Provide the (X, Y) coordinate of the cell's center where the given text is located.  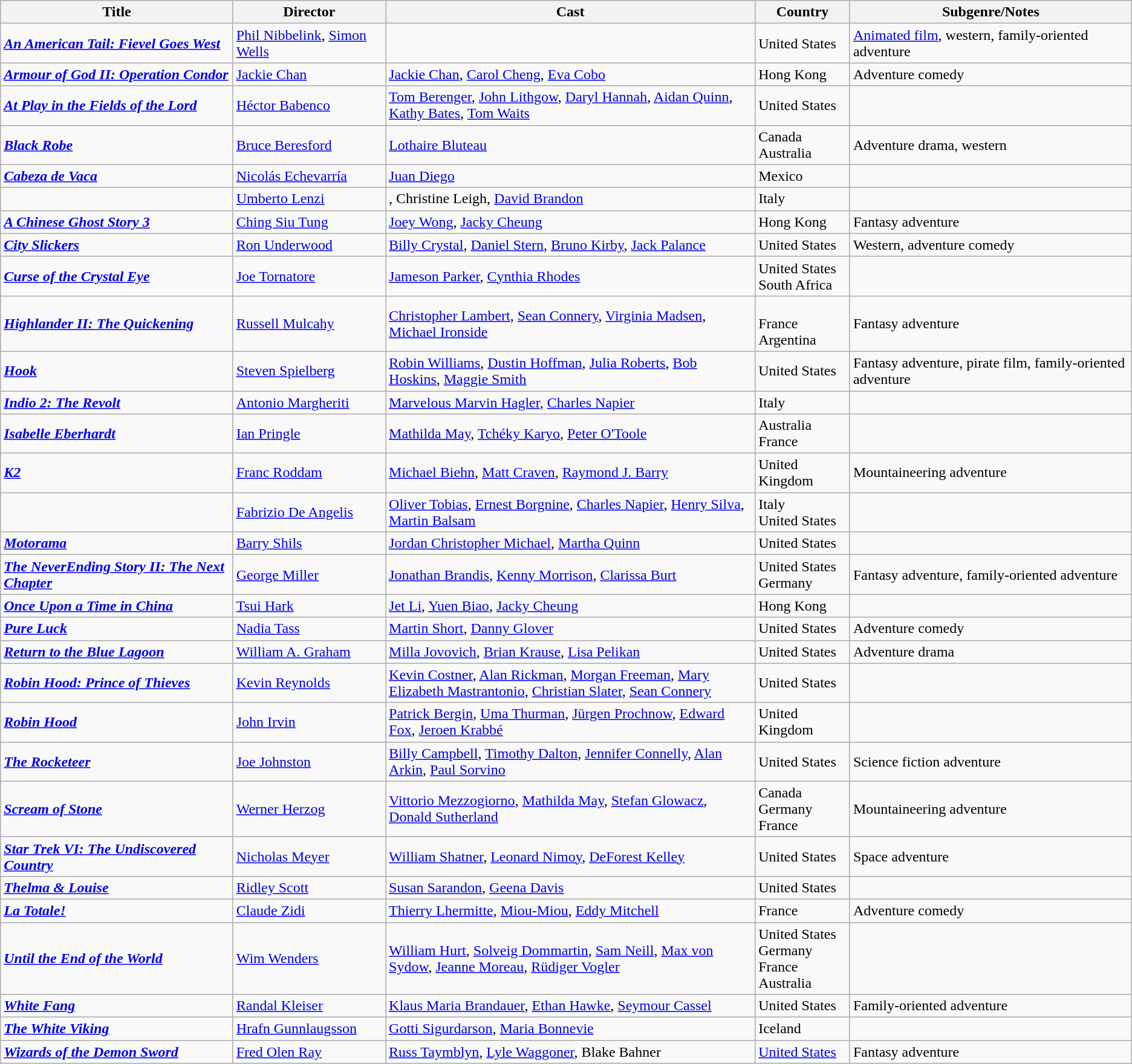
Robin Hood (117, 722)
Joe Johnston (309, 762)
Subgenre/Notes (990, 12)
United StatesSouth Africa (803, 276)
Kevin Costner, Alan Rickman, Morgan Freeman, Mary Elizabeth Mastrantonio, Christian Slater, Sean Connery (571, 683)
Russell Mulcahy (309, 323)
Black Robe (117, 145)
Pure Luck (117, 629)
Russ Taymblyn, Lyle Waggoner, Blake Bahner (571, 1052)
Martin Short, Danny Glover (571, 629)
Nadia Tass (309, 629)
Nicolás Echevarría (309, 176)
Susan Sarandon, Geena Davis (571, 887)
Franc Roddam (309, 473)
Scream of Stone (117, 809)
AustraliaFrance (803, 434)
Juan Diego (571, 176)
Country (803, 12)
Highlander II: The Quickening (117, 323)
Armour of God II: Operation Condor (117, 74)
Marvelous Marvin Hagler, Charles Napier (571, 402)
France (803, 910)
The Rocketeer (117, 762)
Until the End of the World (117, 959)
Wim Wenders (309, 959)
Tom Berenger, John Lithgow, Daryl Hannah, Aidan Quinn, Kathy Bates, Tom Waits (571, 105)
Western, adventure comedy (990, 245)
Joe Tornatore (309, 276)
Fabrizio De Angelis (309, 513)
Animated film, western, family-oriented adventure (990, 44)
Milla Jovovich, Brian Krause, Lisa Pelikan (571, 652)
Adventure drama (990, 652)
Jackie Chan (309, 74)
William Shatner, Leonard Nimoy, DeForest Kelley (571, 856)
United StatesGermany (803, 574)
Christopher Lambert, Sean Connery, Virginia Madsen, Michael Ironside (571, 323)
The NeverEnding Story II: The Next Chapter (117, 574)
ItalyUnited States (803, 513)
Jameson Parker, Cynthia Rhodes (571, 276)
Werner Herzog (309, 809)
Gotti Sigurdarson, Maria Bonnevie (571, 1029)
CanadaAustralia (803, 145)
Adventure drama, western (990, 145)
Nicholas Meyer (309, 856)
Jonathan Brandis, Kenny Morrison, Clarissa Burt (571, 574)
An American Tail: Fievel Goes West (117, 44)
, Christine Leigh, David Brandon (571, 199)
Return to the Blue Lagoon (117, 652)
Bruce Beresford (309, 145)
A Chinese Ghost Story 3 (117, 222)
Barry Shils (309, 543)
Michael Biehn, Matt Craven, Raymond J. Barry (571, 473)
Klaus Maria Brandauer, Ethan Hawke, Seymour Cassel (571, 1006)
Claude Zidi (309, 910)
Curse of the Crystal Eye (117, 276)
Ridley Scott (309, 887)
Phil Nibbelink, Simon Wells (309, 44)
Family-oriented adventure (990, 1006)
Joey Wong, Jacky Cheung (571, 222)
Ian Pringle (309, 434)
William A. Graham (309, 652)
Isabelle Eberhardt (117, 434)
Oliver Tobias, Ernest Borgnine, Charles Napier, Henry Silva, Martin Balsam (571, 513)
Tsui Hark (309, 606)
Mathilda May, Tchéky Karyo, Peter O'Toole (571, 434)
Cabeza de Vaca (117, 176)
Indio 2: The Revolt (117, 402)
Fred Olen Ray (309, 1052)
George Miller (309, 574)
White Fang (117, 1006)
Vittorio Mezzogiorno, Mathilda May, Stefan Glowacz, Donald Sutherland (571, 809)
Wizards of the Demon Sword (117, 1052)
City Slickers (117, 245)
Fantasy adventure, pirate film, family-oriented adventure (990, 371)
William Hurt, Solveig Dommartin, Sam Neill, Max von Sydow, Jeanne Moreau, Rüdiger Vogler (571, 959)
Jordan Christopher Michael, Martha Quinn (571, 543)
Lothaire Bluteau (571, 145)
Steven Spielberg (309, 371)
Antonio Margheriti (309, 402)
Robin Williams, Dustin Hoffman, Julia Roberts, Bob Hoskins, Maggie Smith (571, 371)
K2 (117, 473)
At Play in the Fields of the Lord (117, 105)
Jet Li, Yuen Biao, Jacky Cheung (571, 606)
John Irvin (309, 722)
Billy Campbell, Timothy Dalton, Jennifer Connelly, Alan Arkin, Paul Sorvino (571, 762)
Cast (571, 12)
The White Viking (117, 1029)
Hook (117, 371)
Ron Underwood (309, 245)
Mexico (803, 176)
Fantasy adventure, family-oriented adventure (990, 574)
Patrick Bergin, Uma Thurman, Jürgen Prochnow, Edward Fox, Jeroen Krabbé (571, 722)
Once Upon a Time in China (117, 606)
La Totale! (117, 910)
United StatesGermanyFranceAustralia (803, 959)
Thierry Lhermitte, Miou-Miou, Eddy Mitchell (571, 910)
Kevin Reynolds (309, 683)
Hrafn Gunnlaugsson (309, 1029)
Umberto Lenzi (309, 199)
Héctor Babenco (309, 105)
Science fiction adventure (990, 762)
Motorama (117, 543)
Randal Kleiser (309, 1006)
Jackie Chan, Carol Cheng, Eva Cobo (571, 74)
FranceArgentina (803, 323)
Ching Siu Tung (309, 222)
Thelma & Louise (117, 887)
Billy Crystal, Daniel Stern, Bruno Kirby, Jack Palance (571, 245)
CanadaGermanyFrance (803, 809)
Star Trek VI: The Undiscovered Country (117, 856)
Title (117, 12)
Space adventure (990, 856)
Director (309, 12)
Iceland (803, 1029)
Robin Hood: Prince of Thieves (117, 683)
